For the text-containing cell, return its midpoint in [x, y] coordinate format. 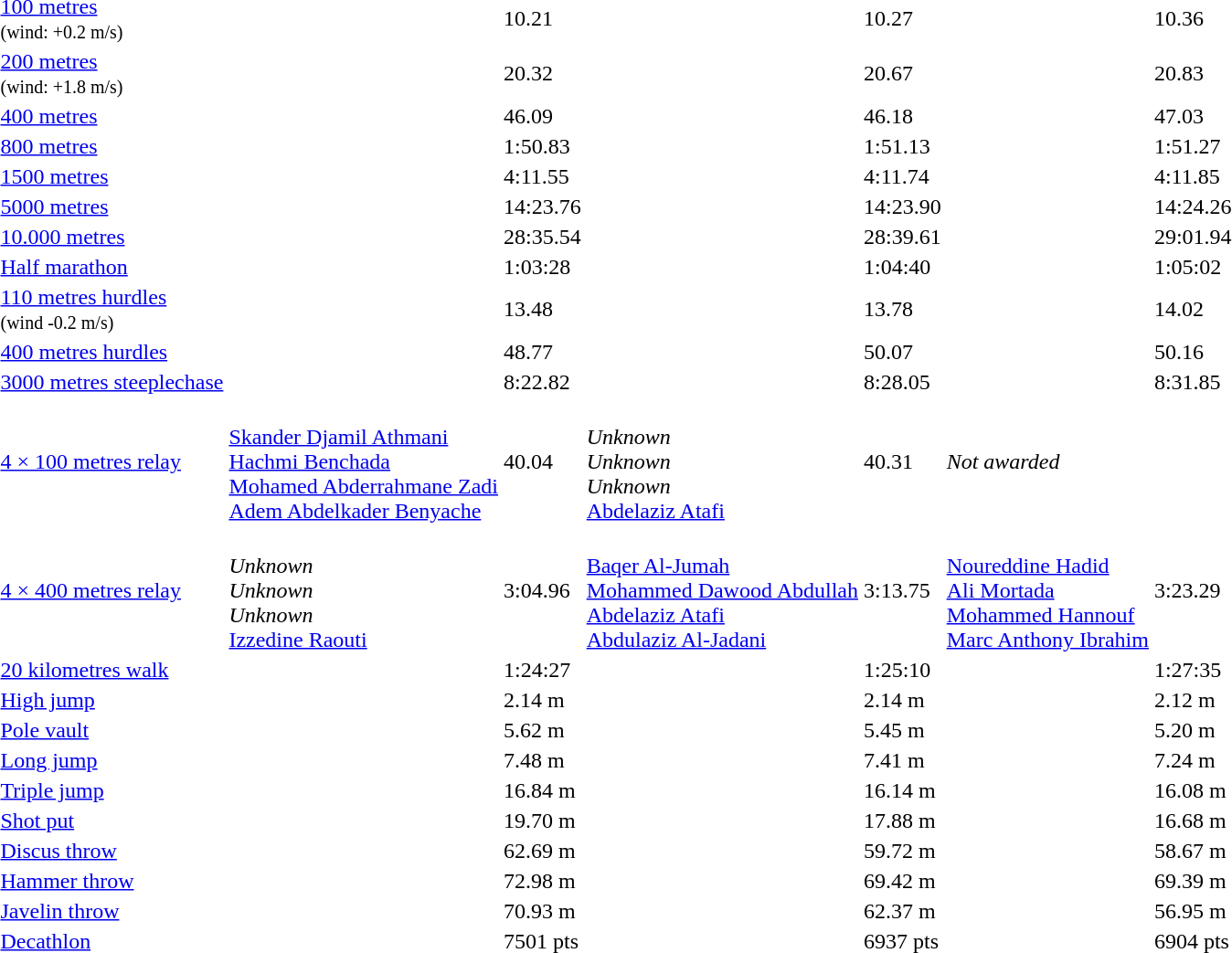
8:22.82 [542, 382]
8:28.05 [902, 382]
Skander Djamil AthmaniHachmi BenchadaMohamed Abderrahmane ZadiAdem Abdelkader Benyache [364, 461]
4:11.55 [542, 176]
UnknownUnknownUnknownIzzedine Raouti [364, 590]
48.77 [542, 352]
Noureddine HadidAli MortadaMohammed HannoufMarc Anthony Ibrahim [1047, 590]
4:11.74 [902, 176]
UnknownUnknownUnknownAbdelaziz Atafi [722, 461]
69.42 m [902, 881]
5.62 m [542, 730]
7.48 m [542, 760]
20.32 [542, 73]
46.18 [902, 116]
7.41 m [902, 760]
62.69 m [542, 851]
5.45 m [902, 730]
50.07 [902, 352]
1:51.13 [902, 146]
20.67 [902, 73]
70.93 m [542, 911]
46.09 [542, 116]
1:25:10 [902, 670]
72.98 m [542, 881]
14:23.76 [542, 206]
1:50.83 [542, 146]
40.04 [542, 461]
59.72 m [902, 851]
1:04:40 [902, 267]
13.78 [902, 309]
3:13.75 [902, 590]
Baqer Al-JumahMohammed Dawood AbdullahAbdelaziz AtafiAbdulaziz Al-Jadani [722, 590]
17.88 m [902, 821]
13.48 [542, 309]
19.70 m [542, 821]
28:35.54 [542, 237]
3:04.96 [542, 590]
14:23.90 [902, 206]
28:39.61 [902, 237]
16.14 m [902, 790]
1:03:28 [542, 267]
1:24:27 [542, 670]
40.31 [902, 461]
16.84 m [542, 790]
62.37 m [902, 911]
